Pinpoint the cell where the given text exists, returning its [X, Y] midpoint coordinate. 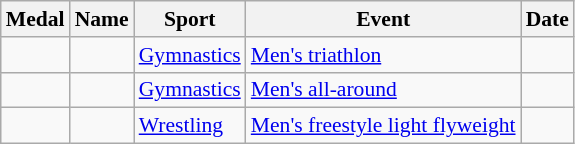
Medal [36, 19]
Wrestling [190, 126]
Event [384, 19]
Men's all-around [384, 90]
Men's freestyle light flyweight [384, 126]
Men's triathlon [384, 55]
Sport [190, 19]
Date [548, 19]
Name [102, 19]
